Search for the cell housing the specified text and yield its [x, y] center coordinate. 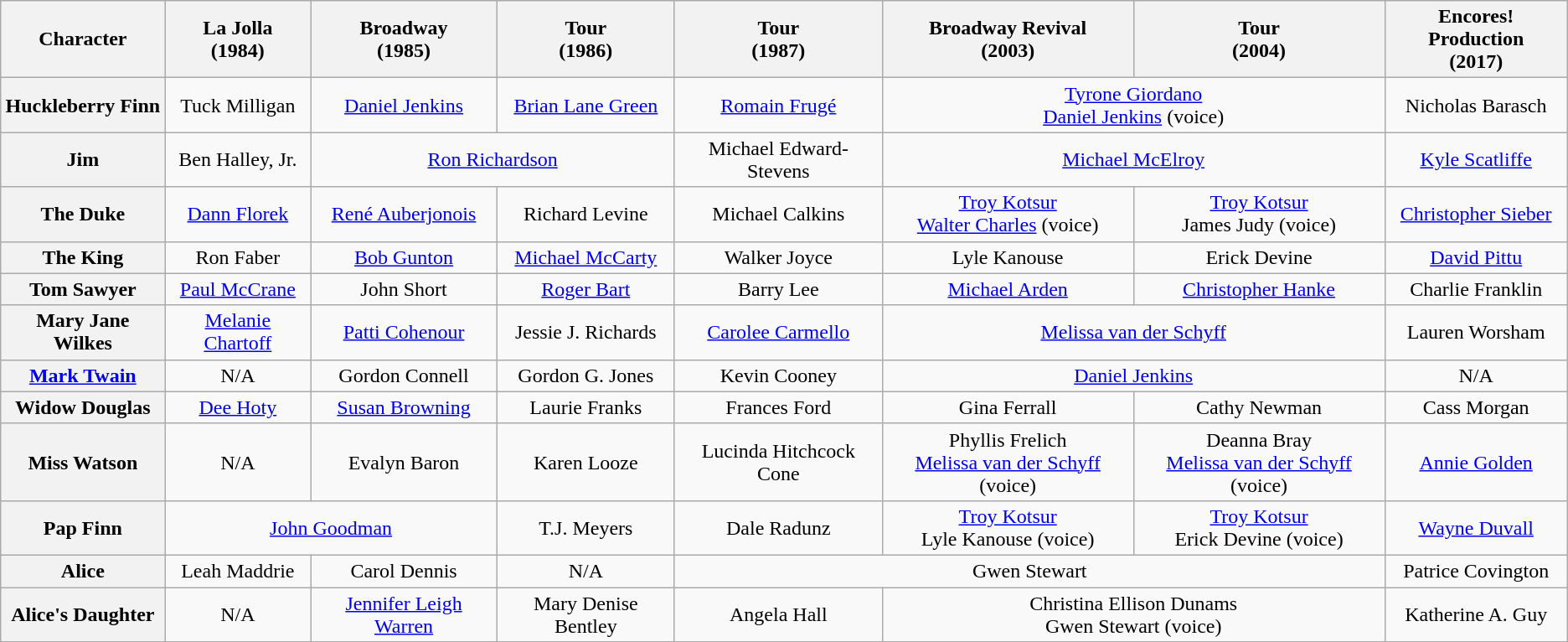
Troy KotsurErick Devine (voice) [1259, 528]
Richard Levine [585, 215]
Broadway Revival(2003) [1008, 39]
Tour(1987) [778, 39]
Lyle Kanouse [1008, 257]
Evalyn Baron [404, 462]
Jennifer Leigh Warren [404, 614]
Christopher Hanke [1259, 289]
Troy KotsurJames Judy (voice) [1259, 215]
Roger Bart [585, 289]
Carolee Carmello [778, 332]
Nicholas Barasch [1476, 106]
Carol Dennis [404, 571]
Gina Ferrall [1008, 407]
Susan Browning [404, 407]
Annie Golden [1476, 462]
Alice [83, 571]
Widow Douglas [83, 407]
Pap Finn [83, 528]
Broadway(1985) [404, 39]
Dee Hoty [238, 407]
Tom Sawyer [83, 289]
Mary Jane Wilkes [83, 332]
Jessie J. Richards [585, 332]
Tour(1986) [585, 39]
Barry Lee [778, 289]
Encores! Production(2017) [1476, 39]
Mary Denise Bentley [585, 614]
Kyle Scatliffe [1476, 159]
Dale Radunz [778, 528]
Erick Devine [1259, 257]
Character [83, 39]
John Short [404, 289]
Patti Cohenour [404, 332]
Christina Ellison DunamsGwen Stewart (voice) [1133, 614]
Alice's Daughter [83, 614]
Mark Twain [83, 375]
Lucinda Hitchcock Cone [778, 462]
Tyrone GiordanoDaniel Jenkins (voice) [1133, 106]
T.J. Meyers [585, 528]
Michael McCarty [585, 257]
Gordon Connell [404, 375]
Cathy Newman [1259, 407]
Melanie Chartoff [238, 332]
Cass Morgan [1476, 407]
Ben Halley, Jr. [238, 159]
Angela Hall [778, 614]
The Duke [83, 215]
Michael Edward-Stevens [778, 159]
Gwen Stewart [1029, 571]
Frances Ford [778, 407]
Bob Gunton [404, 257]
Charlie Franklin [1476, 289]
Tour(2004) [1259, 39]
Walker Joyce [778, 257]
Katherine A. Guy [1476, 614]
Troy KotsurWalter Charles (voice) [1008, 215]
Troy KotsurLyle Kanouse (voice) [1008, 528]
Brian Lane Green [585, 106]
Phyllis FrelichMelissa van der Schyff (voice) [1008, 462]
Dann Florek [238, 215]
The King [83, 257]
Deanna BrayMelissa van der Schyff (voice) [1259, 462]
Gordon G. Jones [585, 375]
La Jolla(1984) [238, 39]
Christopher Sieber [1476, 215]
Michael McElroy [1133, 159]
Michael Arden [1008, 289]
Wayne Duvall [1476, 528]
René Auberjonois [404, 215]
Melissa van der Schyff [1133, 332]
Romain Frugé [778, 106]
Huckleberry Finn [83, 106]
Laurie Franks [585, 407]
Miss Watson [83, 462]
Karen Looze [585, 462]
Paul McCrane [238, 289]
David Pittu [1476, 257]
Ron Richardson [493, 159]
Leah Maddrie [238, 571]
John Goodman [331, 528]
Lauren Worsham [1476, 332]
Ron Faber [238, 257]
Jim [83, 159]
Kevin Cooney [778, 375]
Patrice Covington [1476, 571]
Michael Calkins [778, 215]
Tuck Milligan [238, 106]
